Locate the cell with the specified text and output its (x, y) center coordinate. 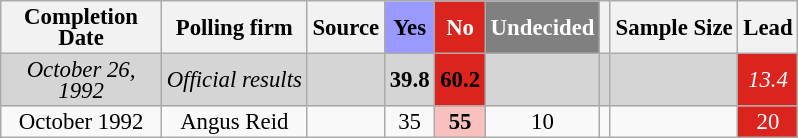
Yes (409, 28)
39.8 (409, 80)
Undecided (542, 28)
13.4 (768, 80)
Sample Size (674, 28)
Completion Date (82, 28)
Angus Reid (234, 122)
No (460, 28)
October 26, 1992 (82, 80)
Official results (234, 80)
10 (542, 122)
35 (409, 122)
Lead (768, 28)
55 (460, 122)
October 1992 (82, 122)
Polling firm (234, 28)
60.2 (460, 80)
20 (768, 122)
Source (346, 28)
